Locate the cell with the specified text and output its [x, y] center coordinate. 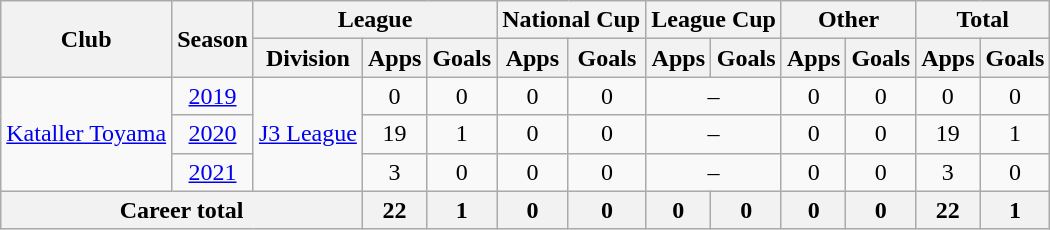
Total [983, 20]
Division [308, 58]
Other [848, 20]
2021 [213, 172]
Kataller Toyama [86, 134]
J3 League [308, 134]
Career total [182, 210]
Club [86, 39]
Season [213, 39]
League Cup [714, 20]
2020 [213, 134]
2019 [213, 96]
National Cup [572, 20]
League [374, 20]
